Capture the cell that displays the provided text and extract its [x, y] central coordinate. 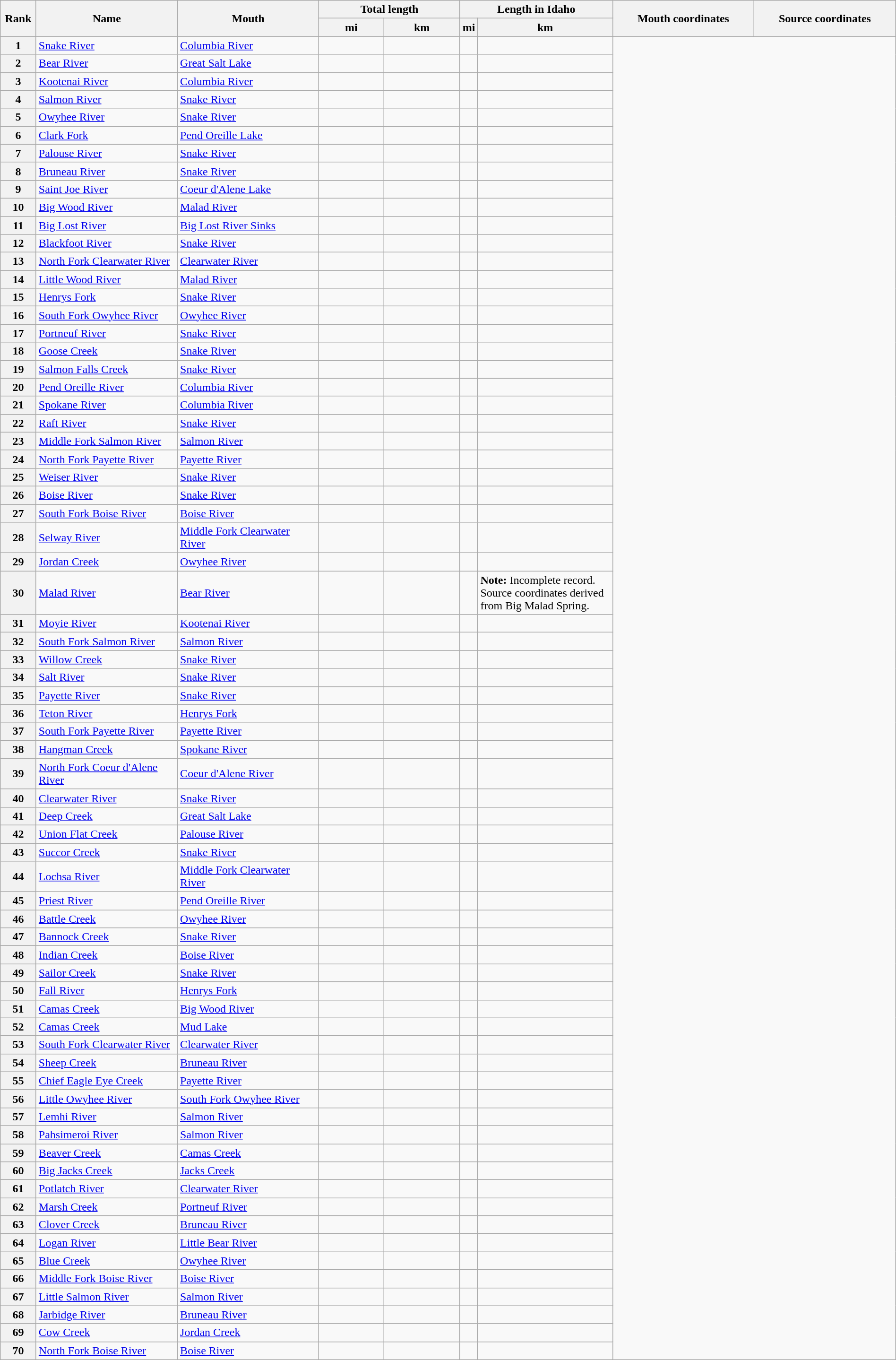
Total length [389, 9]
Lemhi River [107, 1117]
18 [18, 351]
Selway River [107, 538]
Clover Creek [107, 1225]
1 [18, 45]
51 [18, 1009]
56 [18, 1099]
19 [18, 369]
South Fork Clearwater River [107, 1045]
Salt River [107, 677]
69 [18, 1333]
Weiser River [107, 477]
Blue Creek [107, 1261]
35 [18, 695]
Little Salmon River [107, 1297]
Little Bear River [249, 1243]
Little Owyhee River [107, 1099]
21 [18, 405]
23 [18, 441]
48 [18, 955]
Mouth coordinates [683, 18]
47 [18, 937]
14 [18, 279]
Coeur d'Alene River [249, 773]
Beaver Creek [107, 1153]
Deep Creek [107, 816]
65 [18, 1261]
Note: Incomplete record. Source coordinates derived from Big Malad Spring. [545, 593]
33 [18, 659]
Middle Fork Boise River [107, 1279]
Goose Creek [107, 351]
37 [18, 731]
Union Flat Creek [107, 834]
Big Lost River Sinks [249, 225]
59 [18, 1153]
South Fork Payette River [107, 731]
49 [18, 973]
Raft River [107, 423]
Big Lost River [107, 225]
Little Wood River [107, 279]
41 [18, 816]
Battle Creek [107, 919]
62 [18, 1207]
Jarbidge River [107, 1315]
16 [18, 315]
6 [18, 135]
64 [18, 1243]
North Fork Payette River [107, 459]
54 [18, 1063]
Pahsimeroi River [107, 1135]
Source coordinates [825, 18]
Length in Idaho [536, 9]
31 [18, 624]
66 [18, 1279]
Teton River [107, 713]
58 [18, 1135]
2 [18, 63]
5 [18, 117]
Sailor Creek [107, 973]
Willow Creek [107, 659]
Lochsa River [107, 876]
8 [18, 171]
Jacks Creek [249, 1171]
43 [18, 852]
Salmon Falls Creek [107, 369]
20 [18, 387]
Clark Fork [107, 135]
68 [18, 1315]
Sheep Creek [107, 1063]
Blackfoot River [107, 243]
10 [18, 207]
67 [18, 1297]
12 [18, 243]
7 [18, 153]
Cow Creek [107, 1333]
3 [18, 81]
29 [18, 562]
55 [18, 1081]
32 [18, 641]
39 [18, 773]
Hangman Creek [107, 749]
15 [18, 297]
Coeur d'Alene Lake [249, 189]
Middle Fork Salmon River [107, 441]
Indian Creek [107, 955]
38 [18, 749]
17 [18, 333]
11 [18, 225]
52 [18, 1027]
North Fork Boise River [107, 1351]
28 [18, 538]
61 [18, 1189]
Saint Joe River [107, 189]
Logan River [107, 1243]
Priest River [107, 901]
34 [18, 677]
60 [18, 1171]
53 [18, 1045]
45 [18, 901]
Chief Eagle Eye Creek [107, 1081]
North Fork Coeur d'Alene River [107, 773]
27 [18, 513]
Bannock Creek [107, 937]
4 [18, 99]
50 [18, 991]
Potlatch River [107, 1189]
40 [18, 798]
Rank [18, 18]
42 [18, 834]
Moyie River [107, 624]
30 [18, 593]
44 [18, 876]
South Fork Salmon River [107, 641]
22 [18, 423]
46 [18, 919]
36 [18, 713]
13 [18, 261]
South Fork Boise River [107, 513]
9 [18, 189]
North Fork Clearwater River [107, 261]
Marsh Creek [107, 1207]
Big Jacks Creek [107, 1171]
25 [18, 477]
Name [107, 18]
Mouth [249, 18]
57 [18, 1117]
70 [18, 1351]
Pend Oreille Lake [249, 135]
Mud Lake [249, 1027]
Succor Creek [107, 852]
63 [18, 1225]
26 [18, 495]
24 [18, 459]
Fall River [107, 991]
